Locate the cell with the specified text and output its [x, y] center coordinate. 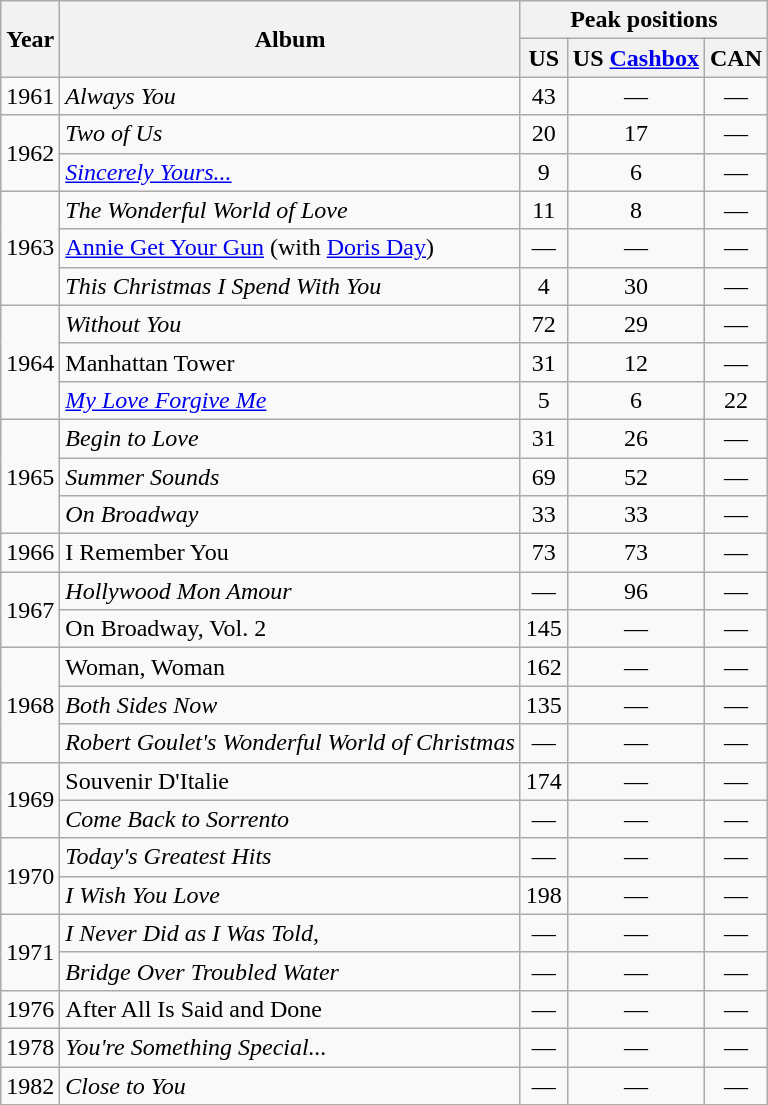
1965 [30, 476]
20 [544, 134]
1967 [30, 610]
1971 [30, 952]
I Wish You Love [290, 895]
Peak positions [644, 20]
Album [290, 39]
CAN [736, 58]
1966 [30, 553]
52 [636, 477]
On Broadway [290, 515]
Bridge Over Troubled Water [290, 971]
On Broadway, Vol. 2 [290, 629]
174 [544, 781]
Hollywood Mon Amour [290, 591]
Two of Us [290, 134]
Sincerely Yours... [290, 172]
43 [544, 96]
Robert Goulet's Wonderful World of Christmas [290, 743]
1976 [30, 1009]
1982 [30, 1085]
Manhattan Tower [290, 362]
Begin to Love [290, 438]
After All Is Said and Done [290, 1009]
Woman, Woman [290, 667]
This Christmas I Spend With You [290, 286]
8 [636, 210]
Always You [290, 96]
The Wonderful World of Love [290, 210]
Both Sides Now [290, 705]
1968 [30, 705]
96 [636, 591]
US Cashbox [636, 58]
I Remember You [290, 553]
Today's Greatest Hits [290, 857]
1961 [30, 96]
5 [544, 400]
1978 [30, 1047]
1969 [30, 800]
1970 [30, 876]
29 [636, 324]
Annie Get Your Gun (with Doris Day) [290, 248]
26 [636, 438]
Souvenir D'Italie [290, 781]
4 [544, 286]
US [544, 58]
17 [636, 134]
1963 [30, 248]
145 [544, 629]
Without You [290, 324]
My Love Forgive Me [290, 400]
Come Back to Sorrento [290, 819]
Summer Sounds [290, 477]
9 [544, 172]
69 [544, 477]
Year [30, 39]
135 [544, 705]
30 [636, 286]
72 [544, 324]
198 [544, 895]
22 [736, 400]
You're Something Special... [290, 1047]
11 [544, 210]
12 [636, 362]
162 [544, 667]
1962 [30, 153]
1964 [30, 362]
Close to You [290, 1085]
I Never Did as I Was Told, [290, 933]
